Locate the cell with the specified text and output its [X, Y] center coordinate. 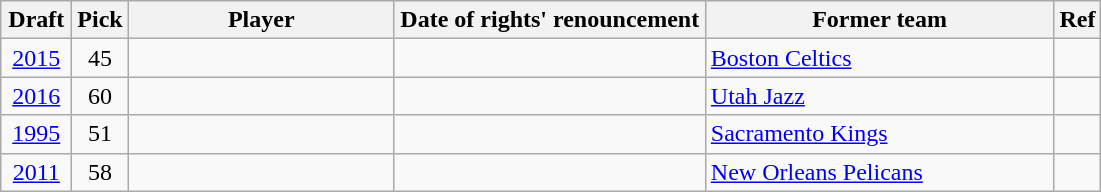
Ref [1078, 20]
Player [261, 20]
45 [100, 58]
Pick [100, 20]
51 [100, 134]
Former team [880, 20]
1995 [36, 134]
Sacramento Kings [880, 134]
Draft [36, 20]
60 [100, 96]
2016 [36, 96]
2011 [36, 172]
58 [100, 172]
Boston Celtics [880, 58]
2015 [36, 58]
Utah Jazz [880, 96]
New Orleans Pelicans [880, 172]
Date of rights' renouncement [550, 20]
